Extract the (x, y) coordinate from the center of the cell holding the provided text.  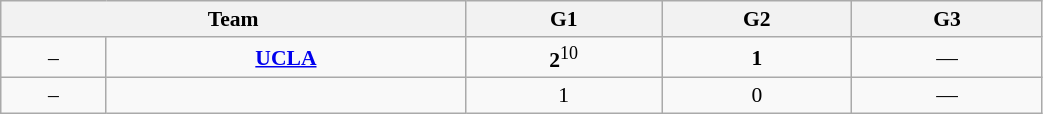
G3 (947, 19)
0 (757, 96)
G1 (564, 19)
Team (234, 19)
G2 (757, 19)
UCLA (286, 58)
210 (564, 58)
